Capture the cell that displays the provided text and extract its [x, y] central coordinate. 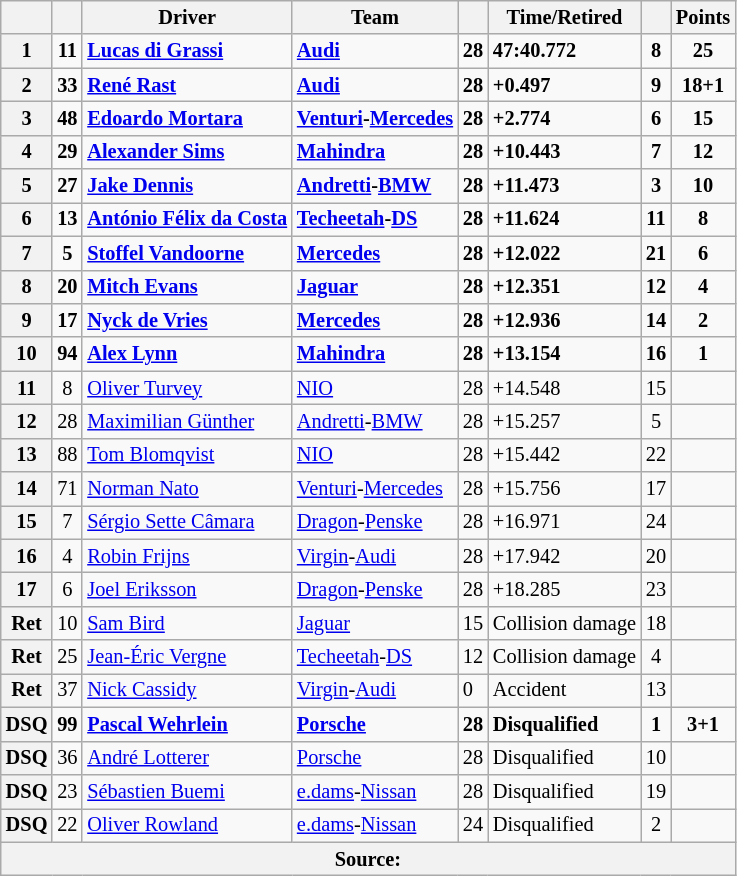
André Lotterer [187, 758]
+15.257 [564, 421]
+12.351 [564, 287]
Robin Frijns [187, 556]
Jean-Éric Vergne [187, 657]
Oliver Turvey [187, 388]
Sébastien Buemi [187, 791]
94 [67, 354]
33 [67, 85]
René Rast [187, 85]
+13.154 [564, 354]
Pascal Wehrlein [187, 724]
+0.497 [564, 85]
Edoardo Mortara [187, 118]
Lucas di Grassi [187, 51]
48 [67, 118]
+10.443 [564, 152]
Tom Blomqvist [187, 455]
+15.442 [564, 455]
Alexander Sims [187, 152]
19 [656, 791]
+17.942 [564, 556]
Sam Bird [187, 623]
Stoffel Vandoorne [187, 253]
36 [67, 758]
21 [656, 253]
Oliver Rowland [187, 825]
Alex Lynn [187, 354]
27 [67, 186]
Maximilian Günther [187, 421]
29 [67, 152]
+2.774 [564, 118]
0 [473, 690]
Sérgio Sette Câmara [187, 522]
Driver [187, 17]
Time/Retired [564, 17]
+16.971 [564, 522]
Nick Cassidy [187, 690]
37 [67, 690]
47:40.772 [564, 51]
71 [67, 489]
3+1 [703, 724]
+18.285 [564, 589]
Nyck de Vries [187, 320]
António Félix da Costa [187, 219]
+14.548 [564, 388]
Accident [564, 690]
+11.473 [564, 186]
99 [67, 724]
18 [656, 623]
Joel Eriksson [187, 589]
Points [703, 17]
Team [375, 17]
+12.022 [564, 253]
Jake Dennis [187, 186]
Norman Nato [187, 489]
+12.936 [564, 320]
18+1 [703, 85]
+15.756 [564, 489]
Mitch Evans [187, 287]
88 [67, 455]
Source: [368, 859]
+11.624 [564, 219]
